For the text-containing cell, return its midpoint in [X, Y] coordinate format. 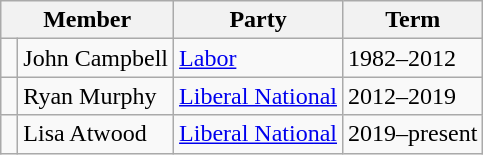
Member [88, 20]
Labor [258, 58]
1982–2012 [413, 58]
Party [258, 20]
Lisa Atwood [96, 134]
2019–present [413, 134]
Term [413, 20]
2012–2019 [413, 96]
Ryan Murphy [96, 96]
John Campbell [96, 58]
